Find where the given text appears and provide that cell's center as (x, y) coordinate. 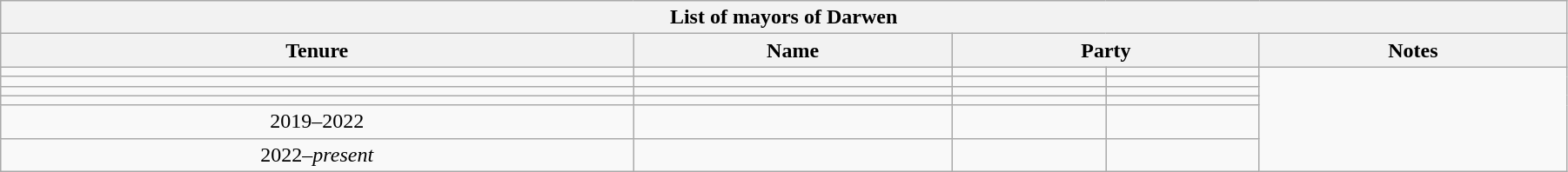
2022–present (317, 155)
2019–2022 (317, 122)
Party (1105, 50)
Tenure (317, 50)
List of mayors of Darwen (784, 17)
Name (794, 50)
Notes (1413, 50)
